Detect which cell encompasses the target text, then output its (x, y) center coordinate. 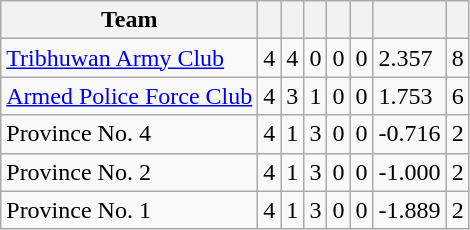
6 (458, 96)
Province No. 4 (130, 134)
8 (458, 58)
Tribhuwan Army Club (130, 58)
1.753 (410, 96)
-1.000 (410, 172)
Team (130, 20)
Province No. 2 (130, 172)
Province No. 1 (130, 210)
-0.716 (410, 134)
2.357 (410, 58)
Armed Police Force Club (130, 96)
-1.889 (410, 210)
